Capture the cell that displays the provided text and extract its [x, y] central coordinate. 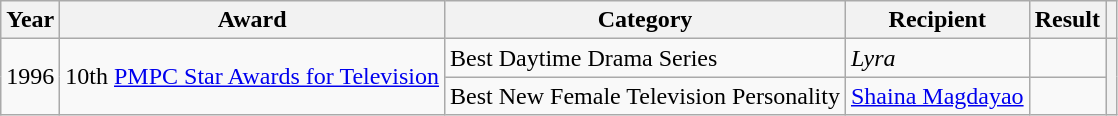
Year [30, 20]
Lyra [937, 58]
Award [252, 20]
Result [1067, 20]
Best New Female Television Personality [646, 96]
10th PMPC Star Awards for Television [252, 77]
Best Daytime Drama Series [646, 58]
Category [646, 20]
Shaina Magdayao [937, 96]
Recipient [937, 20]
1996 [30, 77]
